Return (X, Y) of the center of cell containing provided text 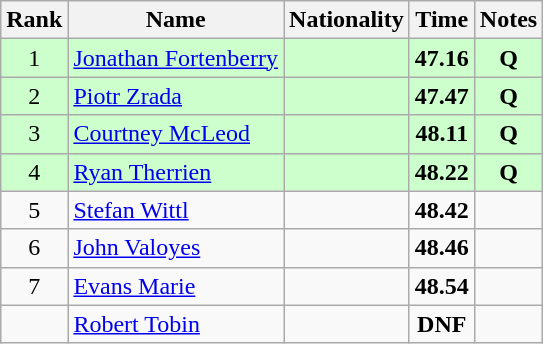
Time (442, 20)
48.54 (442, 286)
Nationality (347, 20)
3 (34, 134)
Notes (508, 20)
John Valoyes (176, 248)
Ryan Therrien (176, 172)
Evans Marie (176, 286)
48.22 (442, 172)
48.11 (442, 134)
1 (34, 58)
2 (34, 96)
7 (34, 286)
47.47 (442, 96)
47.16 (442, 58)
Name (176, 20)
4 (34, 172)
Rank (34, 20)
DNF (442, 324)
5 (34, 210)
Piotr Zrada (176, 96)
Stefan Wittl (176, 210)
48.46 (442, 248)
Courtney McLeod (176, 134)
Jonathan Fortenberry (176, 58)
Robert Tobin (176, 324)
6 (34, 248)
48.42 (442, 210)
